Pinpoint the cell where the given text exists, returning its (x, y) midpoint coordinate. 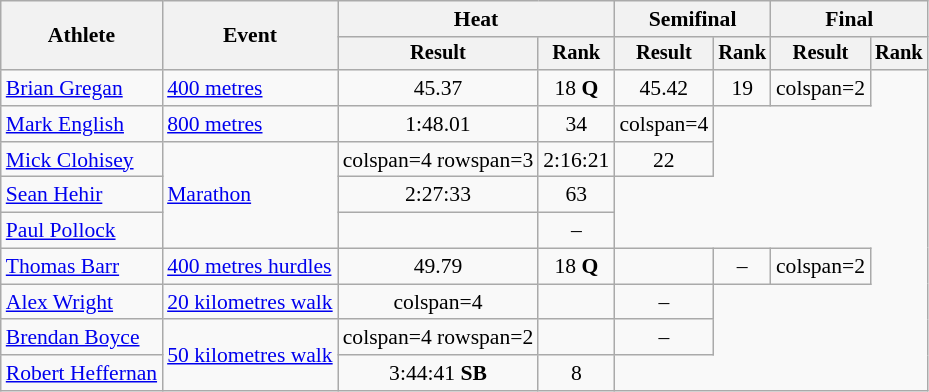
Event (250, 36)
Robert Heffernan (82, 373)
Thomas Barr (82, 267)
34 (576, 124)
45.37 (438, 88)
49.79 (438, 267)
Brendan Boyce (82, 338)
Athlete (82, 36)
400 metres (250, 88)
20 kilometres walk (250, 302)
400 metres hurdles (250, 267)
2:16:21 (576, 160)
Mark English (82, 124)
3:44:41 SB (438, 373)
colspan=4 rowspan=2 (438, 338)
22 (664, 160)
45.42 (664, 88)
2:27:33 (438, 195)
Brian Gregan (82, 88)
Mick Clohisey (82, 160)
8 (576, 373)
63 (576, 195)
Final (850, 19)
Paul Pollock (82, 231)
Semifinal (692, 19)
1:48.01 (438, 124)
19 (742, 88)
Heat (476, 19)
800 metres (250, 124)
Alex Wright (82, 302)
colspan=4 rowspan=3 (438, 160)
Sean Hehir (82, 195)
Marathon (250, 196)
50 kilometres walk (250, 356)
